Identify which cell holds the provided text, then report its (X, Y) central coordinate. 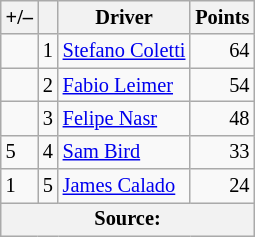
24 (222, 186)
4 (48, 152)
Sam Bird (124, 152)
Driver (124, 17)
Fabio Leimer (124, 85)
Source: (128, 219)
48 (222, 118)
+/– (20, 17)
Felipe Nasr (124, 118)
54 (222, 85)
33 (222, 152)
3 (48, 118)
2 (48, 85)
Stefano Coletti (124, 51)
Points (222, 17)
64 (222, 51)
James Calado (124, 186)
